For the text-containing cell, return its midpoint in (X, Y) coordinate format. 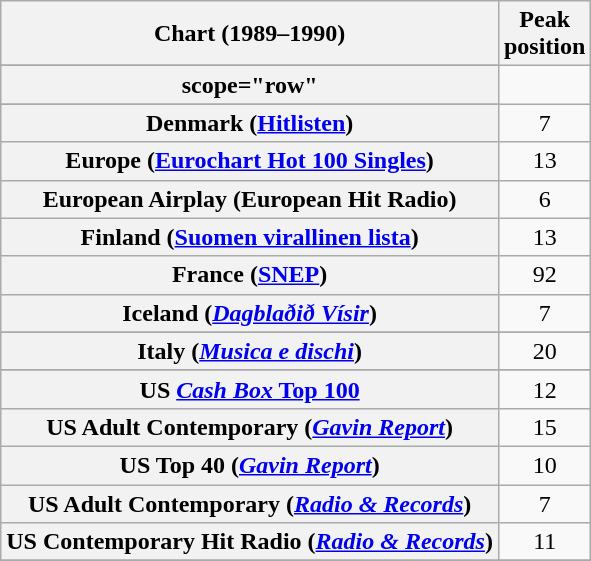
Iceland (Dagblaðið Vísir) (250, 313)
15 (544, 427)
Denmark (Hitlisten) (250, 123)
European Airplay (European Hit Radio) (250, 199)
Chart (1989–1990) (250, 34)
US Contemporary Hit Radio (Radio & Records) (250, 542)
20 (544, 351)
92 (544, 275)
12 (544, 389)
Finland (Suomen virallinen lista) (250, 237)
Italy (Musica e dischi) (250, 351)
US Adult Contemporary (Gavin Report) (250, 427)
France (SNEP) (250, 275)
10 (544, 465)
Peakposition (544, 34)
scope="row" (250, 85)
6 (544, 199)
US Adult Contemporary (Radio & Records) (250, 503)
Europe (Eurochart Hot 100 Singles) (250, 161)
11 (544, 542)
US Cash Box Top 100 (250, 389)
US Top 40 (Gavin Report) (250, 465)
